Output the [X, Y] coordinate of the center of the cell containing the given text.  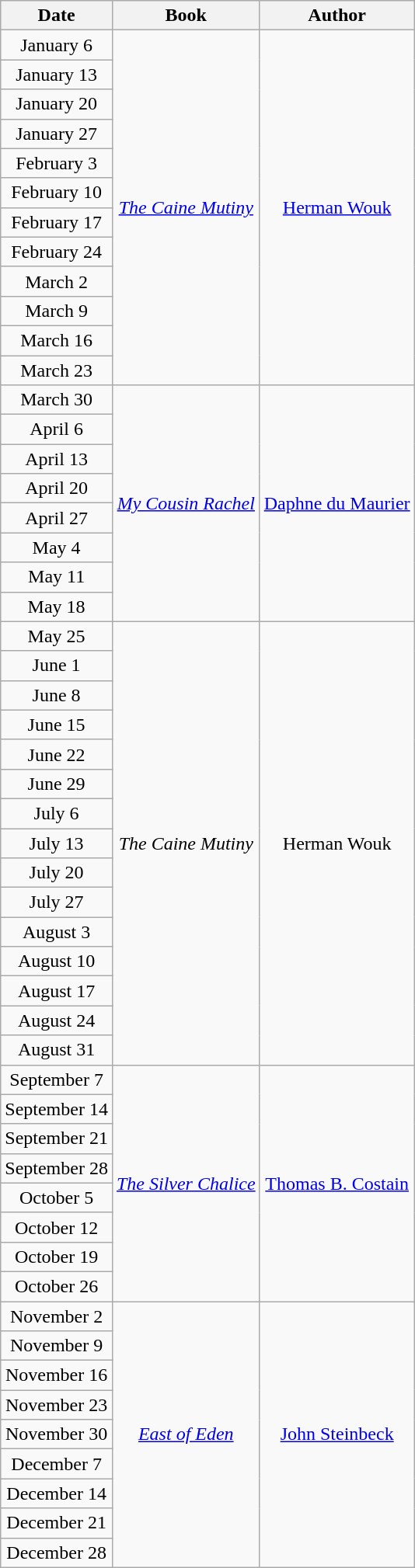
October 19 [57, 1257]
September 28 [57, 1168]
February 17 [57, 222]
October 5 [57, 1198]
My Cousin Rachel [186, 503]
July 13 [57, 843]
January 6 [57, 45]
December 7 [57, 1464]
November 23 [57, 1405]
March 2 [57, 281]
January 20 [57, 104]
February 24 [57, 252]
March 23 [57, 370]
February 3 [57, 163]
November 2 [57, 1316]
August 10 [57, 961]
April 27 [57, 518]
May 25 [57, 636]
March 30 [57, 400]
Book [186, 16]
July 27 [57, 902]
May 11 [57, 577]
November 30 [57, 1434]
Date [57, 16]
November 16 [57, 1375]
June 29 [57, 784]
May 18 [57, 607]
Daphne du Maurier [337, 503]
June 22 [57, 754]
December 14 [57, 1493]
Author [337, 16]
June 1 [57, 666]
August 31 [57, 1050]
September 21 [57, 1139]
April 20 [57, 488]
January 27 [57, 134]
June 15 [57, 725]
August 24 [57, 1020]
January 13 [57, 75]
February 10 [57, 193]
Thomas B. Costain [337, 1183]
March 9 [57, 311]
December 21 [57, 1523]
July 20 [57, 873]
East of Eden [186, 1435]
August 3 [57, 932]
September 7 [57, 1080]
September 14 [57, 1109]
April 6 [57, 429]
October 26 [57, 1286]
June 8 [57, 695]
April 13 [57, 459]
July 6 [57, 813]
October 12 [57, 1227]
November 9 [57, 1346]
May 4 [57, 548]
The Silver Chalice [186, 1183]
August 17 [57, 991]
John Steinbeck [337, 1435]
December 28 [57, 1552]
March 16 [57, 340]
